Pinpoint the cell where the given text exists, returning its [X, Y] midpoint coordinate. 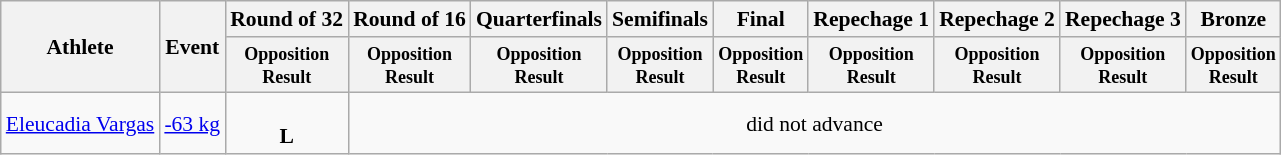
Repechage 3 [1123, 19]
Semifinals [660, 19]
Final [760, 19]
Athlete [80, 47]
did not advance [814, 124]
-63 kg [192, 124]
Repechage 2 [997, 19]
Repechage 1 [871, 19]
Round of 16 [410, 19]
L [286, 124]
Quarterfinals [539, 19]
Eleucadia Vargas [80, 124]
Bronze [1234, 19]
Event [192, 47]
Round of 32 [286, 19]
